Determine the (x, y) coordinate at the center of the cell enclosing the given text.  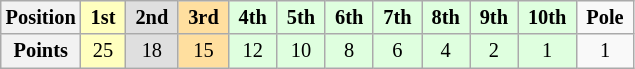
10 (301, 51)
25 (104, 51)
3rd (203, 17)
4 (446, 51)
9th (494, 17)
10th (547, 17)
15 (203, 51)
18 (152, 51)
12 (253, 51)
2nd (152, 17)
4th (253, 17)
7th (397, 17)
1st (104, 17)
6 (397, 51)
6th (349, 17)
2 (494, 51)
8th (446, 17)
5th (301, 17)
Points (41, 51)
Position (41, 17)
8 (349, 51)
Pole (604, 17)
